Find where the given text appears and provide that cell's center as (X, Y) coordinate. 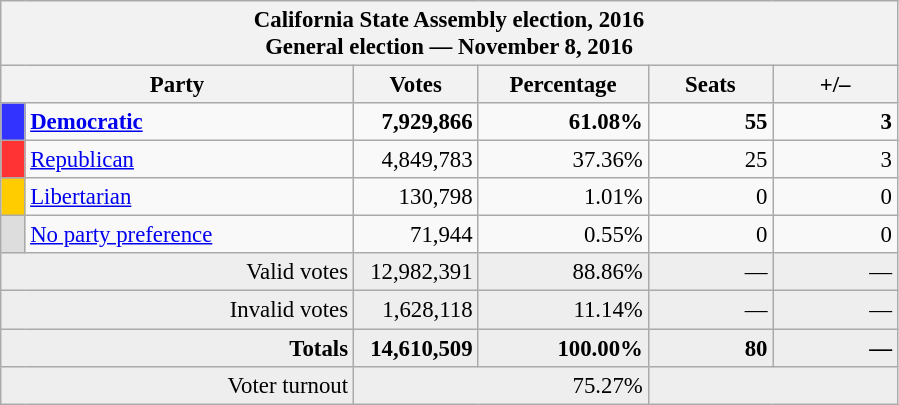
12,982,391 (416, 273)
Voter turnout (178, 385)
1.01% (563, 197)
61.08% (563, 122)
4,849,783 (416, 160)
California State Assembly election, 2016General election — November 8, 2016 (450, 34)
11.14% (563, 310)
71,944 (416, 235)
37.36% (563, 160)
25 (710, 160)
80 (710, 348)
0.55% (563, 235)
130,798 (416, 197)
Invalid votes (178, 310)
55 (710, 122)
Party (178, 85)
14,610,509 (416, 348)
75.27% (500, 385)
Democratic (189, 122)
Percentage (563, 85)
+/– (836, 85)
Votes (416, 85)
1,628,118 (416, 310)
Totals (178, 348)
Valid votes (178, 273)
Seats (710, 85)
Libertarian (189, 197)
No party preference (189, 235)
Republican (189, 160)
88.86% (563, 273)
7,929,866 (416, 122)
100.00% (563, 348)
